Return the (X, Y) coordinate for the center point of the cell that contains the specified text.  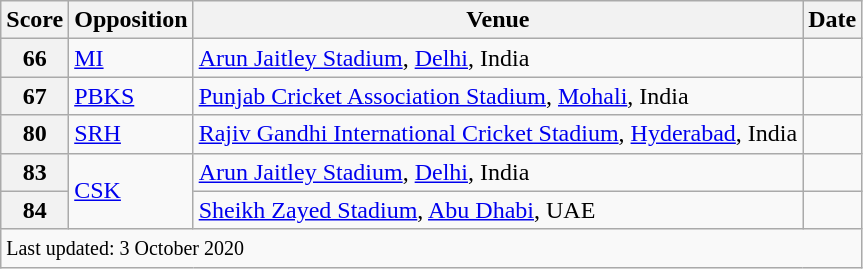
67 (35, 96)
83 (35, 172)
Date (832, 20)
PBKS (131, 96)
80 (35, 134)
Venue (498, 20)
Sheikh Zayed Stadium, Abu Dhabi, UAE (498, 210)
Opposition (131, 20)
MI (131, 58)
CSK (131, 191)
84 (35, 210)
SRH (131, 134)
Punjab Cricket Association Stadium, Mohali, India (498, 96)
Score (35, 20)
Rajiv Gandhi International Cricket Stadium, Hyderabad, India (498, 134)
Last updated: 3 October 2020 (432, 248)
66 (35, 58)
